Return (X, Y) of the center of cell containing provided text 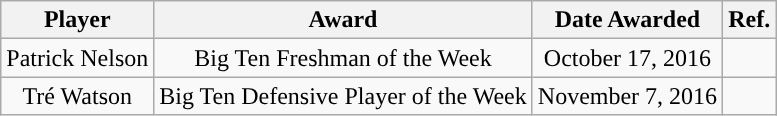
Tré Watson (78, 96)
Big Ten Freshman of the Week (343, 58)
Player (78, 20)
Ref. (750, 20)
November 7, 2016 (627, 96)
Big Ten Defensive Player of the Week (343, 96)
Date Awarded (627, 20)
Award (343, 20)
Patrick Nelson (78, 58)
October 17, 2016 (627, 58)
